Scan for the cell matching the given text and deliver its [x, y] coordinate at center. 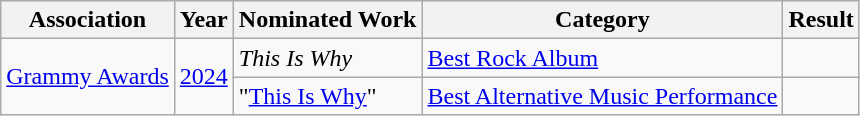
Year [204, 20]
Category [602, 20]
Nominated Work [328, 20]
2024 [204, 77]
Result [821, 20]
Best Alternative Music Performance [602, 96]
"This Is Why" [328, 96]
Association [88, 20]
Best Rock Album [602, 58]
Grammy Awards [88, 77]
This Is Why [328, 58]
